Find where the given text appears and provide that cell's center as [X, Y] coordinate. 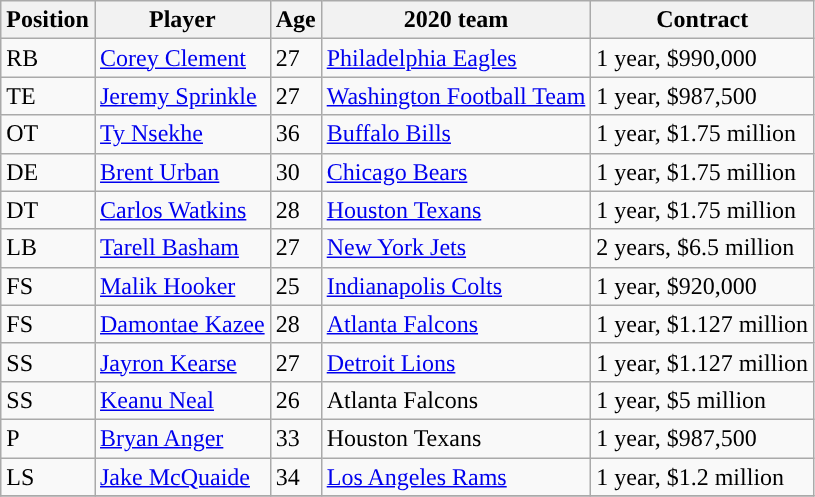
LS [48, 477]
TE [48, 96]
Jeremy Sprinkle [182, 96]
Buffalo Bills [456, 134]
Position [48, 20]
34 [296, 477]
Contract [702, 20]
36 [296, 134]
Indianapolis Colts [456, 286]
Jake McQuaide [182, 477]
DT [48, 210]
Ty Nsekhe [182, 134]
OT [48, 134]
2020 team [456, 20]
RB [48, 58]
Washington Football Team [456, 96]
1 year, $920,000 [702, 286]
LB [48, 248]
Chicago Bears [456, 172]
Detroit Lions [456, 362]
Malik Hooker [182, 286]
Brent Urban [182, 172]
1 year, $990,000 [702, 58]
P [48, 438]
30 [296, 172]
Los Angeles Rams [456, 477]
Jayron Kearse [182, 362]
Keanu Neal [182, 400]
26 [296, 400]
Carlos Watkins [182, 210]
1 year, $5 million [702, 400]
Age [296, 20]
DE [48, 172]
Corey Clement [182, 58]
25 [296, 286]
New York Jets [456, 248]
1 year, $1.2 million [702, 477]
Tarell Basham [182, 248]
Bryan Anger [182, 438]
33 [296, 438]
Player [182, 20]
Philadelphia Eagles [456, 58]
Damontae Kazee [182, 324]
2 years, $6.5 million [702, 248]
